Extract the [X, Y] coordinate from the center of the cell holding the provided text.  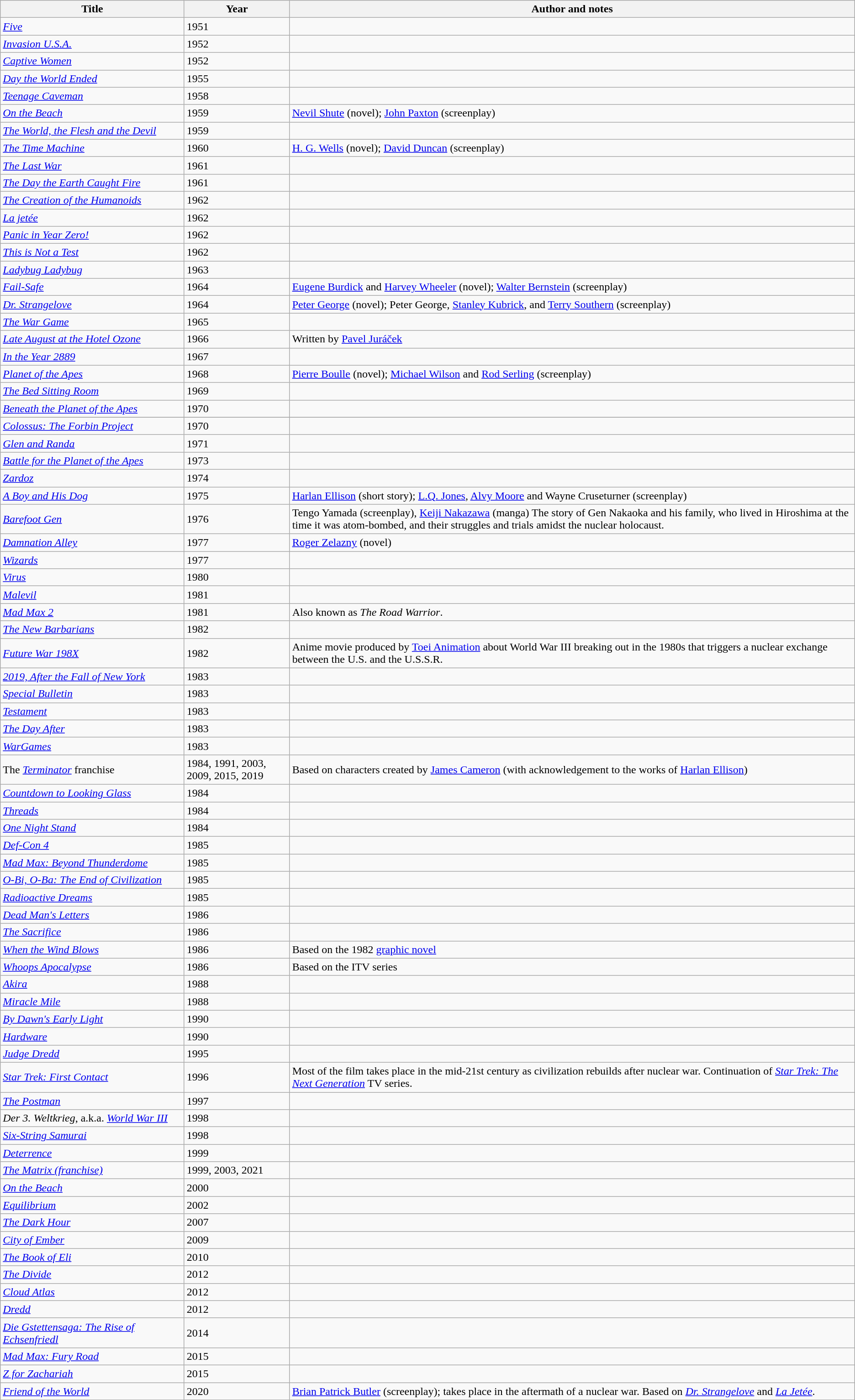
The New Barbarians [92, 629]
Special Bulletin [92, 694]
Six-String Samurai [92, 1136]
The Terminator franchise [92, 770]
Future War 198X [92, 653]
Harlan Ellison (short story); L.Q. Jones, Alvy Moore and Wayne Cruseturner (screenplay) [572, 495]
When the Wind Blows [92, 949]
1955 [237, 79]
Dr. Strangelove [92, 304]
The Dark Hour [92, 1222]
Colossus: The Forbin Project [92, 426]
Based on the ITV series [572, 967]
Def-Con 4 [92, 845]
Fail-Safe [92, 287]
1999 [237, 1153]
1974 [237, 478]
Akira [92, 984]
2010 [237, 1257]
The Postman [92, 1101]
Mad Max: Beyond Thunderdome [92, 863]
Mad Max 2 [92, 612]
Barefoot Gen [92, 519]
1968 [237, 374]
2020 [237, 1391]
Based on characters created by James Cameron (with acknowledgement to the works of Harlan Ellison) [572, 770]
This is Not a Test [92, 252]
1958 [237, 96]
Late August at the Hotel Ozone [92, 339]
Teenage Caveman [92, 96]
Roger Zelazny (novel) [572, 543]
Planet of the Apes [92, 374]
Invasion U.S.A. [92, 44]
1966 [237, 339]
Also known as The Road Warrior. [572, 612]
Damnation Alley [92, 543]
Miracle Mile [92, 1001]
1951 [237, 26]
1967 [237, 357]
1999, 2003, 2021 [237, 1170]
Dead Man's Letters [92, 915]
Title [92, 9]
1997 [237, 1101]
Panic in Year Zero! [92, 235]
Peter George (novel); Peter George, Stanley Kubrick, and Terry Southern (screenplay) [572, 304]
The War Game [92, 322]
Malevil [92, 595]
1969 [237, 391]
La jetée [92, 218]
By Dawn's Early Light [92, 1019]
The Book of Eli [92, 1257]
Hardware [92, 1036]
In the Year 2889 [92, 357]
Friend of the World [92, 1391]
Zardoz [92, 478]
Equilibrium [92, 1205]
Deterrence [92, 1153]
The Divide [92, 1274]
Year [237, 9]
Captive Women [92, 61]
Written by Pavel Juráček [572, 339]
Judge Dredd [92, 1054]
Testament [92, 711]
1960 [237, 148]
The Last War [92, 165]
Cloud Atlas [92, 1292]
1995 [237, 1054]
Mad Max: Fury Road [92, 1356]
The World, the Flesh and the Devil [92, 131]
Five [92, 26]
1975 [237, 495]
The Sacrifice [92, 932]
WarGames [92, 746]
1980 [237, 577]
Day the World Ended [92, 79]
H. G. Wells (novel); David Duncan (screenplay) [572, 148]
Beneath the Planet of the Apes [92, 409]
The Day the Earth Caught Fire [92, 183]
1965 [237, 322]
2014 [237, 1333]
1984, 1991, 2003, 2009, 2015, 2019 [237, 770]
Z for Zachariah [92, 1374]
Whoops Apocalypse [92, 967]
2019, After the Fall of New York [92, 676]
Die Gstettensaga: The Rise of Echsenfriedl [92, 1333]
1976 [237, 519]
2000 [237, 1188]
The Matrix (franchise) [92, 1170]
The Bed Sitting Room [92, 391]
Based on the 1982 graphic novel [572, 949]
2009 [237, 1240]
Glen and Randa [92, 443]
Star Trek: First Contact [92, 1077]
2007 [237, 1222]
Nevil Shute (novel); John Paxton (screenplay) [572, 113]
Pierre Boulle (novel); Michael Wilson and Rod Serling (screenplay) [572, 374]
City of Ember [92, 1240]
O-Bi, O-Ba: The End of Civilization [92, 880]
Threads [92, 810]
1996 [237, 1077]
A Boy and His Dog [92, 495]
Virus [92, 577]
Dredd [92, 1309]
The Creation of the Humanoids [92, 200]
Der 3. Weltkrieg, a.k.a. World War III [92, 1118]
1973 [237, 461]
The Day After [92, 729]
One Night Stand [92, 828]
The Time Machine [92, 148]
Countdown to Looking Glass [92, 793]
1971 [237, 443]
1963 [237, 270]
Wizards [92, 560]
Brian Patrick Butler (screenplay); takes place in the aftermath of a nuclear war. Based on Dr. Strangelove and La Jetée. [572, 1391]
Ladybug Ladybug [92, 270]
2002 [237, 1205]
Eugene Burdick and Harvey Wheeler (novel); Walter Bernstein (screenplay) [572, 287]
Radioactive Dreams [92, 897]
Author and notes [572, 9]
Battle for the Planet of the Apes [92, 461]
